Output the [X, Y] coordinate of the center of the cell containing the given text.  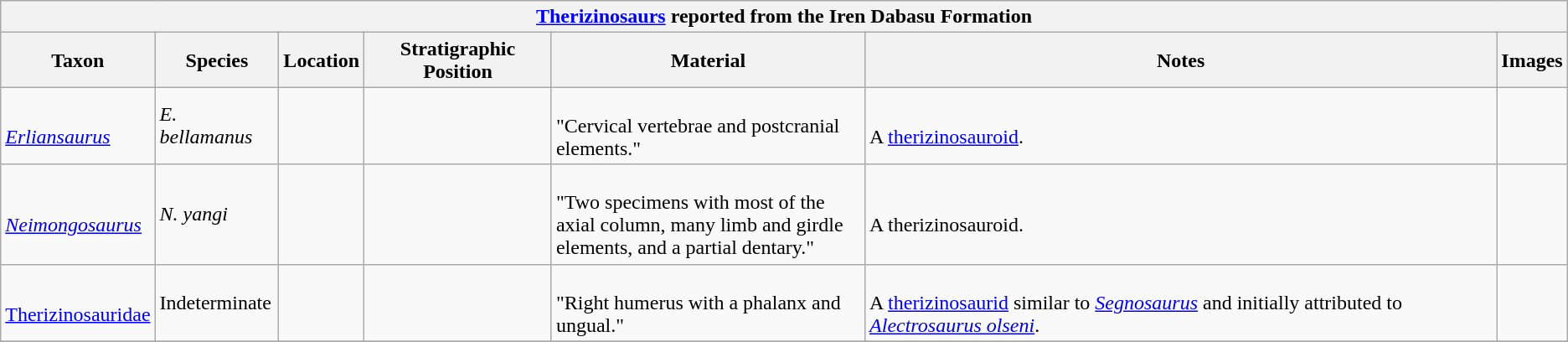
N. yangi [217, 215]
Notes [1181, 60]
Neimongosaurus [78, 215]
E. bellamanus [217, 126]
Therizinosauridae [78, 303]
A therizinosaurid similar to Segnosaurus and initially attributed to Alectrosaurus olseni. [1181, 303]
Location [322, 60]
Material [708, 60]
"Cervical vertebrae and postcranial elements." [708, 126]
Images [1532, 60]
Species [217, 60]
"Right humerus with a phalanx and ungual." [708, 303]
"Two specimens with most of the axial column, many limb and girdle elements, and a partial dentary." [708, 215]
Erliansaurus [78, 126]
Taxon [78, 60]
Stratigraphic Position [458, 60]
Therizinosaurs reported from the Iren Dabasu Formation [784, 17]
Indeterminate [217, 303]
